Return (x, y) of the center of cell containing provided text 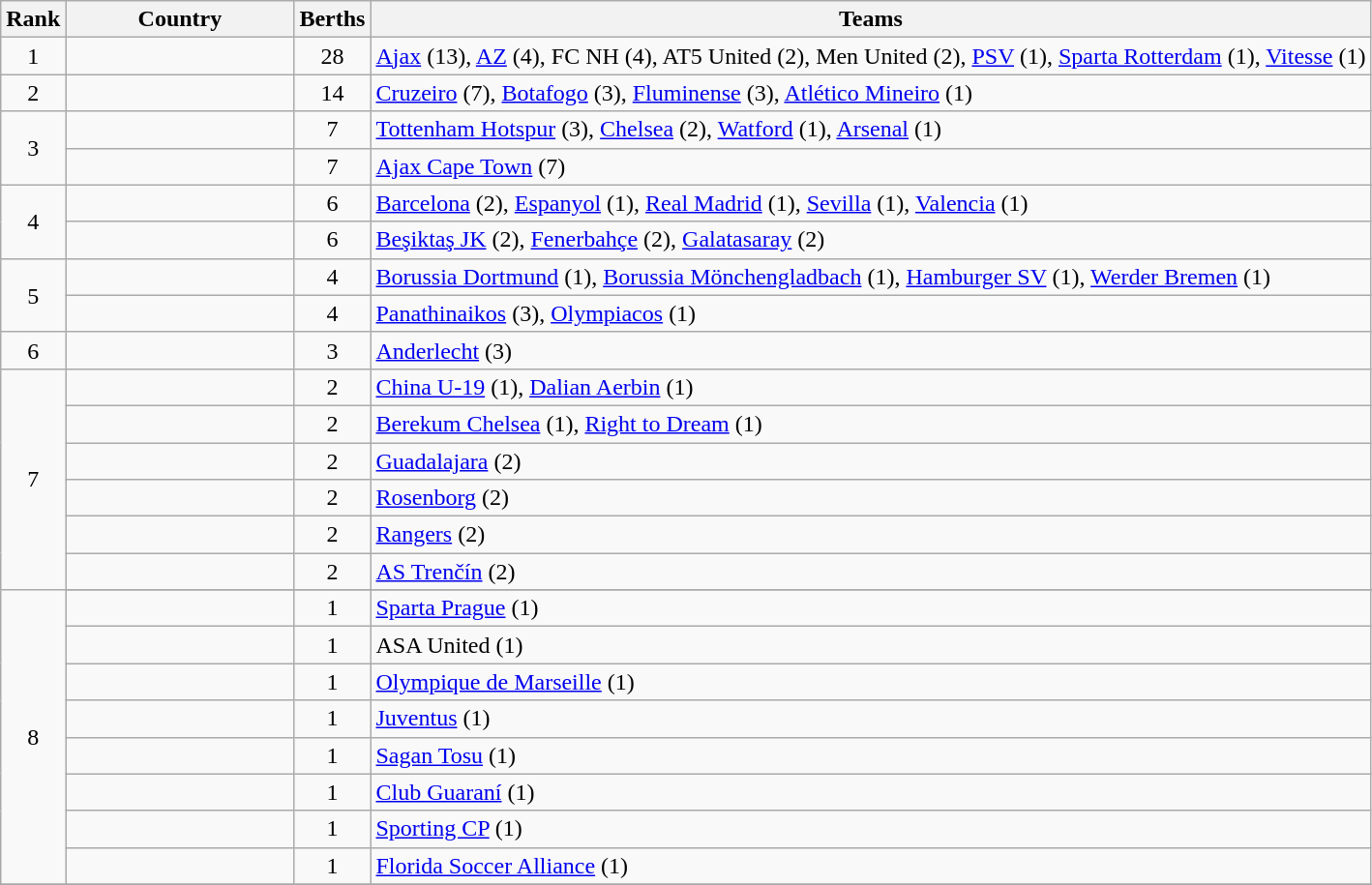
Country (180, 19)
Panathinaikos (3), Olympiacos (1) (871, 313)
Florida Soccer Alliance (1) (871, 866)
Sagan Tosu (1) (871, 755)
Teams (871, 19)
China U-19 (1), Dalian Aerbin (1) (871, 387)
Berths (333, 19)
Club Guaraní (1) (871, 792)
Cruzeiro (7), Botafogo (3), Fluminense (3), Atlético Mineiro (1) (871, 93)
Tottenham Hotspur (3), Chelsea (2), Watford (1), Arsenal (1) (871, 130)
28 (333, 56)
Anderlecht (3) (871, 350)
14 (333, 93)
Rangers (2) (871, 535)
Beşiktaş JK (2), Fenerbahçe (2), Galatasaray (2) (871, 240)
Sporting CP (1) (871, 829)
ASA United (1) (871, 645)
Berekum Chelsea (1), Right to Dream (1) (871, 424)
Ajax (13), AZ (4), FC NH (4), AT5 United (2), Men United (2), PSV (1), Sparta Rotterdam (1), Vitesse (1) (871, 56)
Ajax Cape Town (7) (871, 166)
Borussia Dortmund (1), Borussia Mönchengladbach (1), Hamburger SV (1), Werder Bremen (1) (871, 277)
Guadalajara (2) (871, 461)
AS Trenčín (2) (871, 572)
Juventus (1) (871, 719)
Olympique de Marseille (1) (871, 682)
Rosenborg (2) (871, 498)
5 (33, 295)
Barcelona (2), Espanyol (1), Real Madrid (1), Sevilla (1), Valencia (1) (871, 203)
Sparta Prague (1) (871, 608)
8 (33, 737)
Rank (33, 19)
